Identify which cell holds the provided text, then report its [x, y] central coordinate. 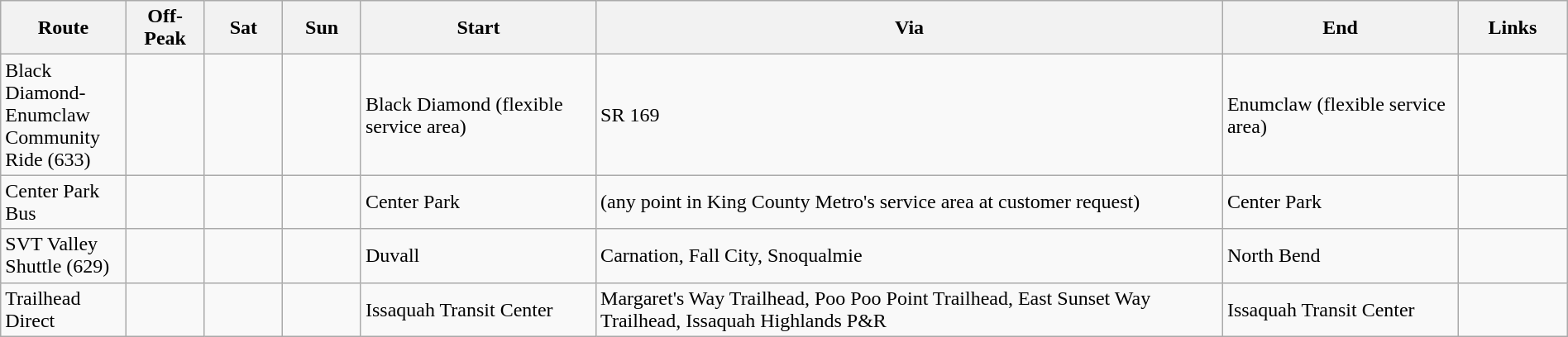
Links [1513, 28]
Sat [243, 28]
Via [910, 28]
(any point in King County Metro's service area at customer request) [910, 202]
Center Park Bus [64, 202]
Margaret's Way Trailhead, Poo Poo Point Trailhead, East Sunset Way Trailhead, Issaquah Highlands P&R [910, 309]
Off-Peak [165, 28]
Black Diamond (flexible service area) [478, 115]
Carnation, Fall City, Snoqualmie [910, 256]
Start [478, 28]
SVT Valley Shuttle (629) [64, 256]
SR 169 [910, 115]
Trailhead Direct [64, 309]
Sun [323, 28]
End [1340, 28]
North Bend [1340, 256]
Black Diamond-Enumclaw Community Ride (633) [64, 115]
Duvall [478, 256]
Route [64, 28]
Enumclaw (flexible service area) [1340, 115]
